Extract the (X, Y) coordinate from the center of the cell holding the provided text.  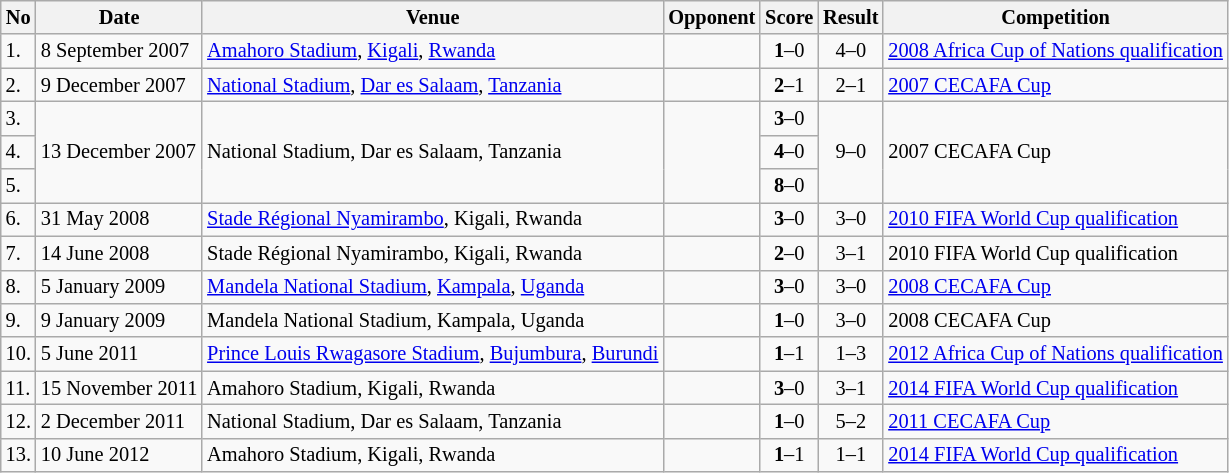
5 January 2009 (119, 287)
6. (18, 219)
10 June 2012 (119, 455)
2–0 (789, 253)
9 December 2007 (119, 85)
No (18, 17)
Result (850, 17)
9 January 2009 (119, 320)
Opponent (712, 17)
8. (18, 287)
1–3 (850, 354)
1. (18, 51)
14 June 2008 (119, 253)
4. (18, 152)
3. (18, 118)
Score (789, 17)
Venue (432, 17)
31 May 2008 (119, 219)
2. (18, 85)
7. (18, 253)
8–0 (789, 186)
Prince Louis Rwagasore Stadium, Bujumbura, Burundi (432, 354)
2012 Africa Cup of Nations qualification (1055, 354)
12. (18, 421)
5 June 2011 (119, 354)
2011 CECAFA Cup (1055, 421)
8 September 2007 (119, 51)
13 December 2007 (119, 152)
5. (18, 186)
2 December 2011 (119, 421)
Date (119, 17)
13. (18, 455)
2008 Africa Cup of Nations qualification (1055, 51)
15 November 2011 (119, 388)
11. (18, 388)
10. (18, 354)
Competition (1055, 17)
9–0 (850, 152)
9. (18, 320)
5–2 (850, 421)
